Locate the cell with the specified text and output its [X, Y] center coordinate. 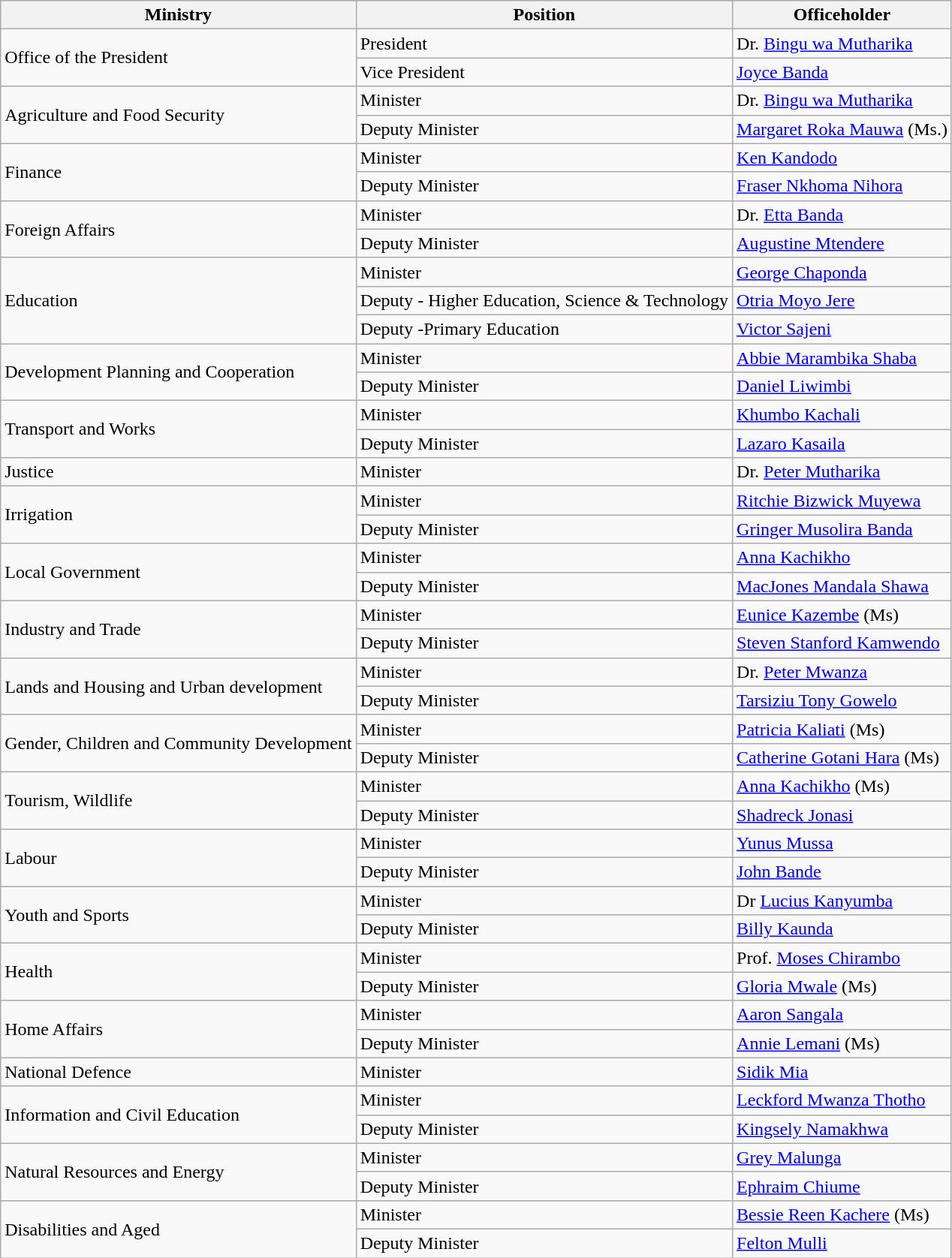
President [544, 44]
Education [179, 300]
Youth and Sports [179, 915]
Ritchie Bizwick Muyewa [842, 501]
Steven Stanford Kamwendo [842, 643]
Sidik Mia [842, 1072]
Dr. Peter Mutharika [842, 472]
Home Affairs [179, 1029]
Gender, Children and Community Development [179, 743]
Billy Kaunda [842, 929]
Tarsiziu Tony Gowelo [842, 700]
Yunus Mussa [842, 844]
Agriculture and Food Security [179, 115]
Industry and Trade [179, 629]
Lands and Housing and Urban development [179, 686]
Augustine Mtendere [842, 243]
Ephraim Chiume [842, 1186]
Vice President [544, 72]
Lazaro Kasaila [842, 444]
Health [179, 972]
Transport and Works [179, 429]
Victor Sajeni [842, 329]
Margaret Roka Mauwa (Ms.) [842, 129]
Finance [179, 172]
Leckford Mwanza Thotho [842, 1100]
Eunice Kazembe (Ms) [842, 615]
Deputy - Higher Education, Science & Technology [544, 300]
John Bande [842, 872]
Dr. Etta Banda [842, 215]
Office of the President [179, 58]
Development Planning and Cooperation [179, 372]
Dr. Peter Mwanza [842, 672]
Ministry [179, 15]
Natural Resources and Energy [179, 1172]
Daniel Liwimbi [842, 387]
Disabilities and Aged [179, 1229]
Position [544, 15]
Grey Malunga [842, 1157]
Ken Kandodo [842, 158]
Bessie Reen Kachere (Ms) [842, 1214]
Deputy -Primary Education [544, 329]
Anna Kachikho [842, 558]
Gloria Mwale (Ms) [842, 986]
Information and Civil Education [179, 1115]
Local Government [179, 572]
National Defence [179, 1072]
Irrigation [179, 515]
Annie Lemani (Ms) [842, 1043]
George Chaponda [842, 272]
Foreign Affairs [179, 229]
Otria Moyo Jere [842, 300]
Dr Lucius Kanyumba [842, 901]
Patricia Kaliati (Ms) [842, 729]
Tourism, Wildlife [179, 800]
Gringer Musolira Banda [842, 529]
Prof. Moses Chirambo [842, 958]
Officeholder [842, 15]
Justice [179, 472]
Khumbo Kachali [842, 415]
Labour [179, 858]
Abbie Marambika Shaba [842, 358]
Kingsely Namakhwa [842, 1129]
Felton Mulli [842, 1243]
MacJones Mandala Shawa [842, 586]
Aaron Sangala [842, 1015]
Joyce Banda [842, 72]
Catherine Gotani Hara (Ms) [842, 757]
Anna Kachikho (Ms) [842, 786]
Shadreck Jonasi [842, 814]
Fraser Nkhoma Nihora [842, 186]
